Output the [X, Y] coordinate of the center of the cell containing the given text.  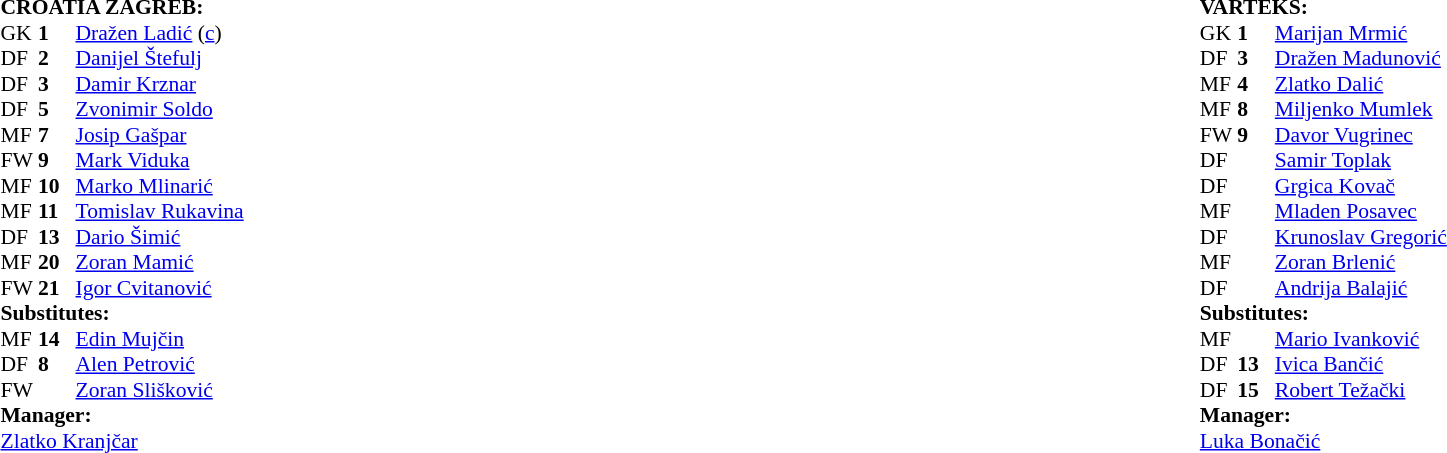
21 [57, 288]
Marko Mlinarić [177, 186]
Zoran Slišković [177, 390]
Danijel Štefulj [177, 59]
Zoran Mamić [177, 263]
7 [57, 135]
Dražen Ladić (c) [177, 33]
Josip Gašpar [177, 135]
15 [1256, 390]
11 [57, 211]
Damir Krznar [177, 84]
Mark Viduka [177, 161]
5 [57, 109]
Substitutes: [139, 313]
20 [57, 263]
Edin Mujčin [177, 339]
4 [1256, 84]
2 [57, 59]
Dario Šimić [177, 237]
10 [57, 186]
Alen Petrović [177, 365]
14 [57, 339]
Manager: [139, 415]
Igor Cvitanović [177, 288]
Tomislav Rukavina [177, 211]
Zvonimir Soldo [177, 109]
